Locate the cell with the specified text and output its [x, y] center coordinate. 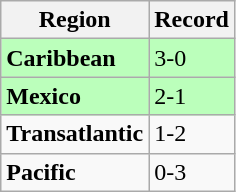
3-0 [192, 58]
Pacific [75, 172]
0-3 [192, 172]
Mexico [75, 96]
Region [75, 20]
Transatlantic [75, 134]
2-1 [192, 96]
Caribbean [75, 58]
1-2 [192, 134]
Record [192, 20]
